Return the (X, Y) coordinate for the center point of the cell that contains the specified text.  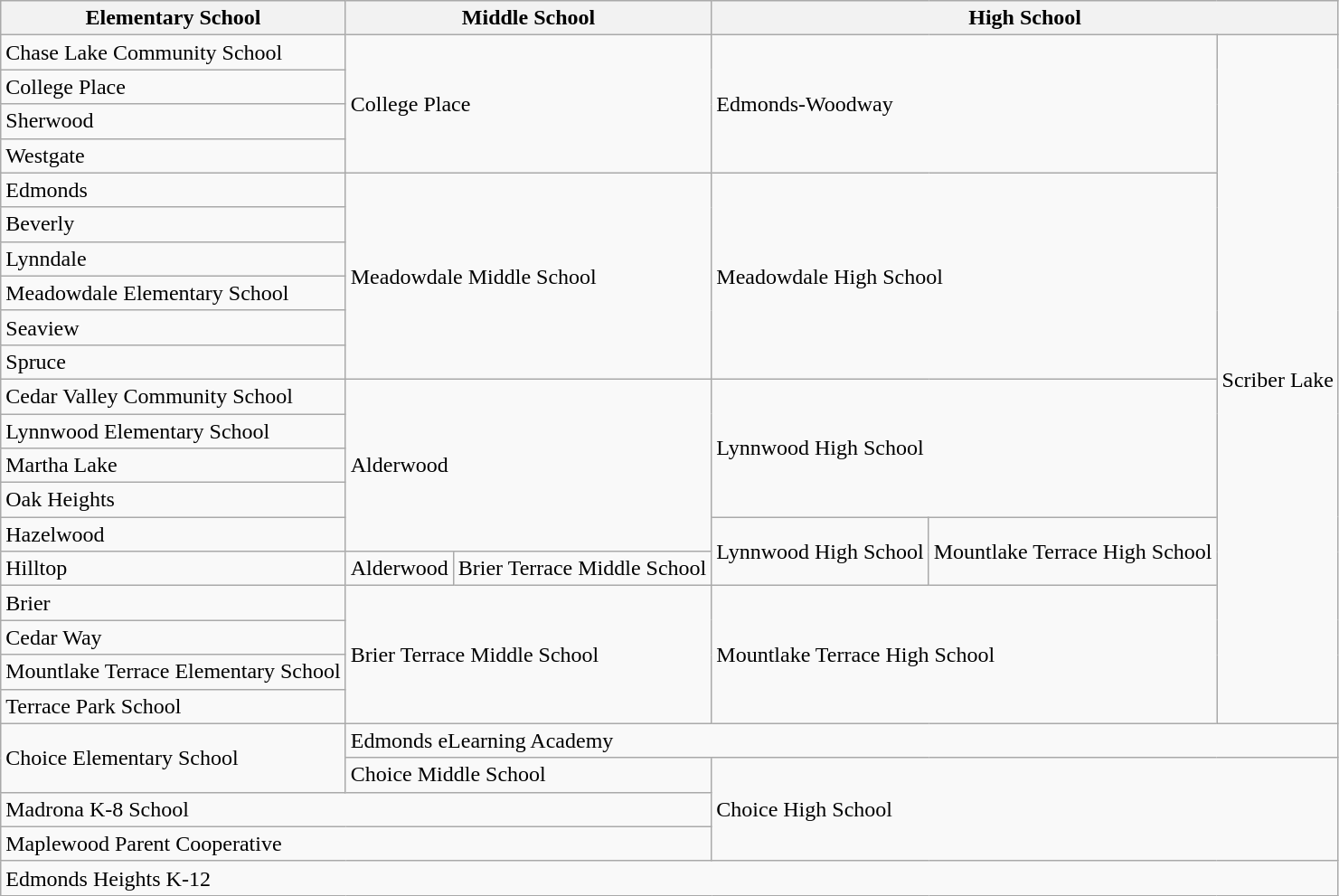
Mountlake Terrace Elementary School (174, 672)
Martha Lake (174, 466)
Brier (174, 603)
Oak Heights (174, 500)
Edmonds-Woodway (964, 104)
Terrace Park School (174, 706)
Edmonds Heights K-12 (670, 878)
Middle School (528, 18)
Hilltop (174, 569)
Edmonds eLearning Academy (842, 740)
Beverly (174, 224)
Meadowdale Middle School (528, 276)
Elementary School (174, 18)
Madrona K-8 School (356, 809)
Seaview (174, 327)
Meadowdale Elementary School (174, 293)
Scriber Lake (1278, 380)
Spruce (174, 362)
Choice Elementary School (174, 758)
Cedar Valley Community School (174, 396)
Maplewood Parent Cooperative (356, 844)
Lynndale (174, 259)
Chase Lake Community School (174, 52)
Choice Middle School (528, 775)
Lynnwood Elementary School (174, 431)
Sherwood (174, 121)
Edmonds (174, 190)
Choice High School (1025, 809)
Cedar Way (174, 637)
High School (1025, 18)
Hazelwood (174, 534)
Westgate (174, 156)
Meadowdale High School (964, 276)
